Find where the given text appears and provide that cell's center as [x, y] coordinate. 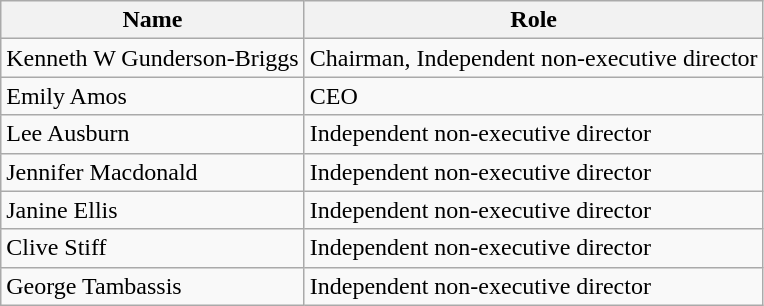
Kenneth W Gunderson-Briggs [152, 58]
CEO [534, 96]
Name [152, 20]
George Tambassis [152, 286]
Role [534, 20]
Clive Stiff [152, 248]
Lee Ausburn [152, 134]
Janine Ellis [152, 210]
Chairman, Independent non-executive director [534, 58]
Jennifer Macdonald [152, 172]
Emily Amos [152, 96]
